Capture the cell that displays the provided text and extract its [X, Y] central coordinate. 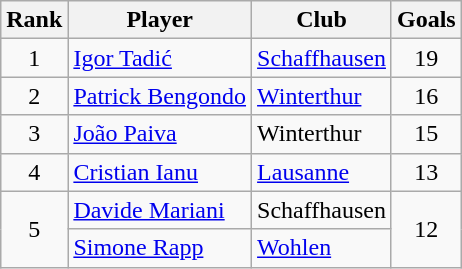
Player [160, 20]
12 [426, 229]
Igor Tadić [160, 58]
Simone Rapp [160, 248]
4 [34, 172]
Club [322, 20]
15 [426, 134]
Davide Mariani [160, 210]
16 [426, 96]
19 [426, 58]
5 [34, 229]
Rank [34, 20]
João Paiva [160, 134]
Wohlen [322, 248]
3 [34, 134]
Goals [426, 20]
1 [34, 58]
Lausanne [322, 172]
Cristian Ianu [160, 172]
Patrick Bengondo [160, 96]
13 [426, 172]
2 [34, 96]
